Capture the cell that displays the provided text and extract its [X, Y] central coordinate. 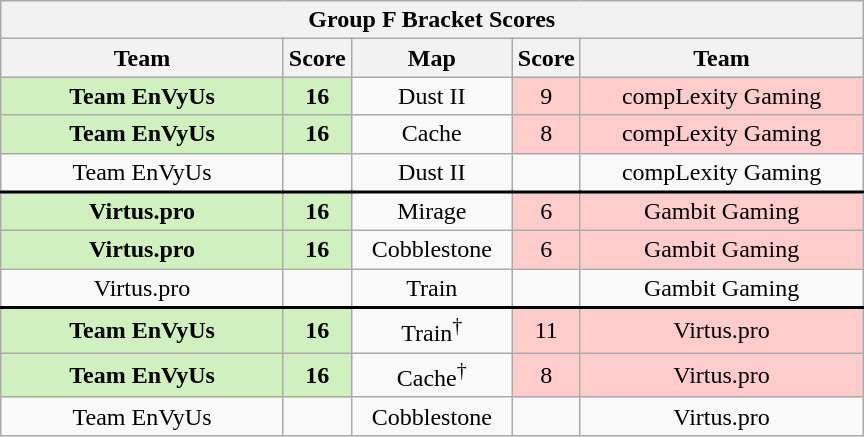
Map [432, 58]
9 [546, 96]
Mirage [432, 212]
11 [546, 330]
Train [432, 288]
Train† [432, 330]
Cache† [432, 376]
Group F Bracket Scores [432, 20]
Cache [432, 134]
